Output the (x, y) coordinate of the center of the cell containing the given text.  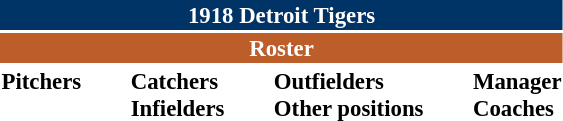
Roster (282, 48)
1918 Detroit Tigers (282, 15)
